Provide the (x, y) coordinate of the cell's center where the given text is located.  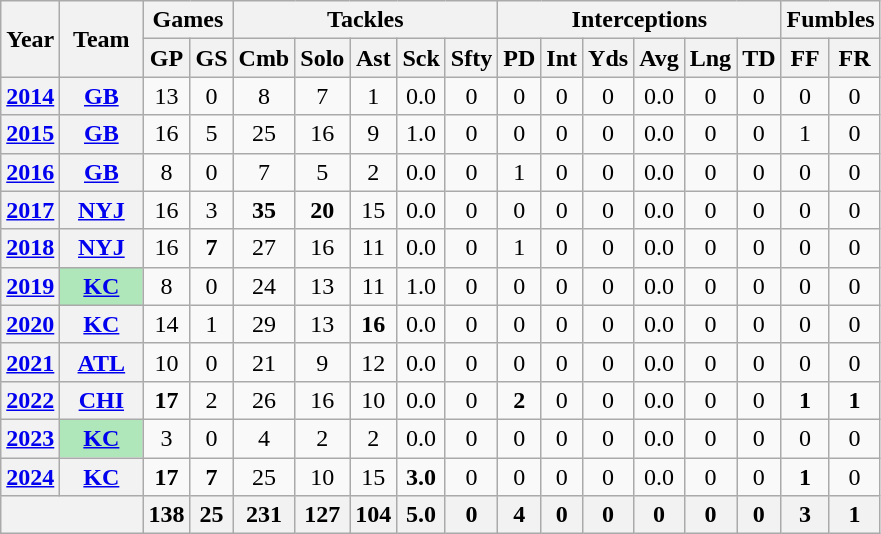
2022 (30, 400)
Ast (374, 58)
2024 (30, 477)
2019 (30, 286)
Int (562, 58)
14 (166, 324)
Cmb (264, 58)
Team (102, 39)
104 (374, 515)
FF (805, 58)
Sck (421, 58)
2017 (30, 210)
26 (264, 400)
138 (166, 515)
Interceptions (640, 20)
2021 (30, 362)
20 (322, 210)
Sfty (471, 58)
29 (264, 324)
Solo (322, 58)
GP (166, 58)
3.0 (421, 477)
Tackles (366, 20)
Games (188, 20)
Yds (608, 58)
PD (520, 58)
231 (264, 515)
127 (322, 515)
FR (854, 58)
21 (264, 362)
2014 (30, 96)
2023 (30, 438)
27 (264, 248)
35 (264, 210)
ATL (102, 362)
Fumbles (830, 20)
GS (212, 58)
2016 (30, 172)
24 (264, 286)
2015 (30, 134)
Year (30, 39)
12 (374, 362)
2020 (30, 324)
Lng (710, 58)
TD (759, 58)
Avg (660, 58)
2018 (30, 248)
CHI (102, 400)
5.0 (421, 515)
